Detect which cell encompasses the target text, then output its (x, y) center coordinate. 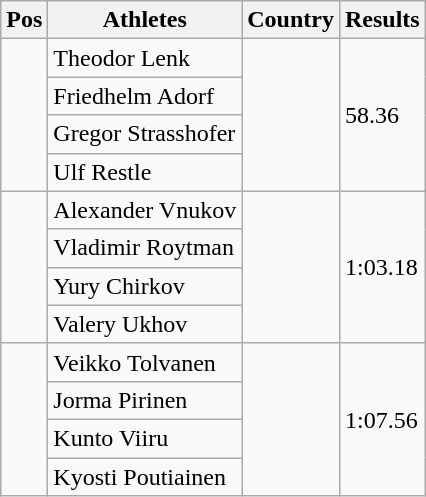
Gregor Strasshofer (145, 134)
Jorma Pirinen (145, 400)
Veikko Tolvanen (145, 362)
Yury Chirkov (145, 286)
Pos (24, 20)
Friedhelm Adorf (145, 96)
Ulf Restle (145, 172)
Valery Ukhov (145, 324)
Athletes (145, 20)
1:03.18 (382, 267)
Kyosti Poutiainen (145, 477)
Theodor Lenk (145, 58)
Country (291, 20)
Vladimir Roytman (145, 248)
Results (382, 20)
Kunto Viiru (145, 438)
Alexander Vnukov (145, 210)
1:07.56 (382, 419)
58.36 (382, 115)
